From the cell containing the given text, extract its center point as [X, Y] coordinate. 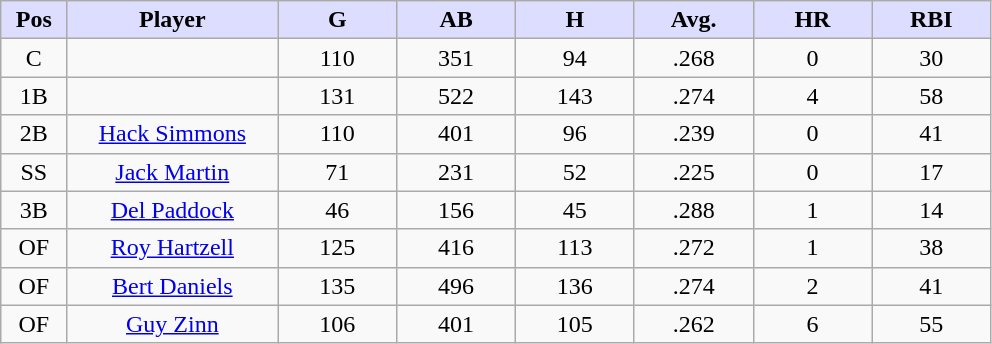
HR [812, 20]
135 [338, 286]
6 [812, 324]
3B [34, 210]
17 [932, 172]
Player [172, 20]
522 [456, 96]
45 [574, 210]
30 [932, 58]
.225 [694, 172]
C [34, 58]
Hack Simmons [172, 134]
58 [932, 96]
Roy Hartzell [172, 248]
.288 [694, 210]
52 [574, 172]
Pos [34, 20]
55 [932, 324]
Bert Daniels [172, 286]
143 [574, 96]
46 [338, 210]
496 [456, 286]
71 [338, 172]
AB [456, 20]
.272 [694, 248]
RBI [932, 20]
2 [812, 286]
.268 [694, 58]
G [338, 20]
113 [574, 248]
1B [34, 96]
94 [574, 58]
231 [456, 172]
.262 [694, 324]
Jack Martin [172, 172]
Guy Zinn [172, 324]
.239 [694, 134]
131 [338, 96]
96 [574, 134]
38 [932, 248]
14 [932, 210]
SS [34, 172]
Avg. [694, 20]
H [574, 20]
106 [338, 324]
Del Paddock [172, 210]
4 [812, 96]
351 [456, 58]
105 [574, 324]
2B [34, 134]
136 [574, 286]
156 [456, 210]
125 [338, 248]
416 [456, 248]
